Scan for the cell matching the given text and deliver its (X, Y) coordinate at center. 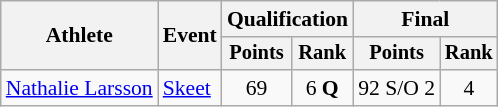
Qualification (288, 19)
4 (469, 88)
Athlete (80, 36)
Skeet (190, 88)
69 (256, 88)
Event (190, 36)
Nathalie Larsson (80, 88)
Final (425, 19)
92 S/O 2 (396, 88)
6 Q (322, 88)
